Extract the [x, y] coordinate from the center of the cell holding the provided text.  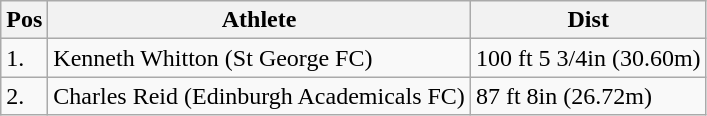
Pos [24, 20]
Dist [588, 20]
87 ft 8in (26.72m) [588, 96]
2. [24, 96]
1. [24, 58]
Kenneth Whitton (St George FC) [260, 58]
Charles Reid (Edinburgh Academicals FC) [260, 96]
Athlete [260, 20]
100 ft 5 3/4in (30.60m) [588, 58]
